Return the [x, y] coordinate for the center point of the cell that contains the specified text.  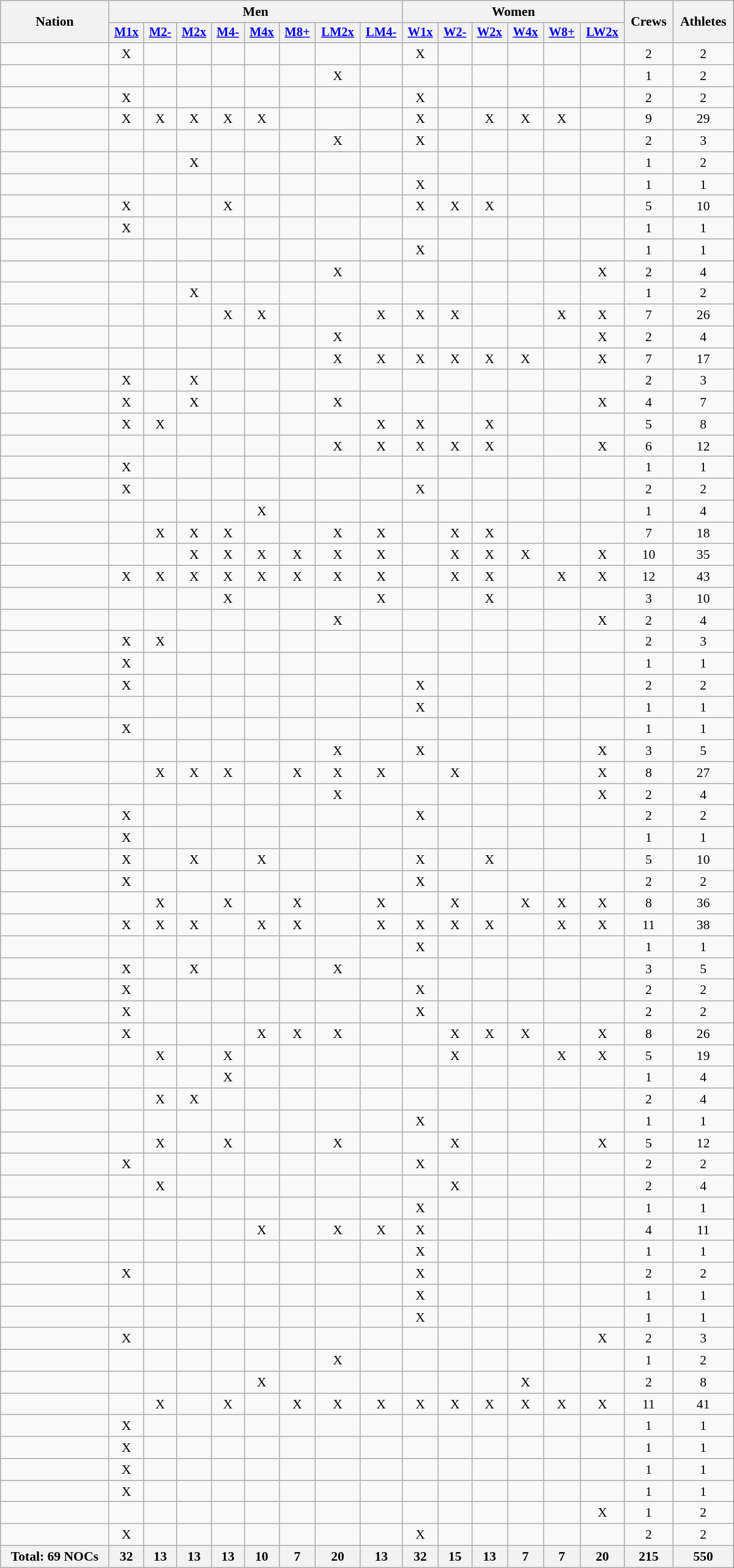
19 [703, 1056]
W8+ [562, 33]
LM2x [338, 33]
M8+ [297, 33]
35 [703, 555]
9 [648, 119]
M2- [160, 33]
M4- [228, 33]
36 [703, 904]
W2- [455, 33]
550 [703, 1557]
38 [703, 925]
M1x [126, 33]
Nation [55, 22]
43 [703, 576]
27 [703, 773]
41 [703, 1404]
LM4- [382, 33]
W1x [421, 33]
W4x [526, 33]
Women [514, 12]
M2x [195, 33]
18 [703, 533]
Total: 69 NOCs [55, 1557]
17 [703, 359]
LW2x [602, 33]
Athletes [703, 22]
W2x [489, 33]
M4x [262, 33]
215 [648, 1557]
29 [703, 119]
Men [256, 12]
Crews [648, 22]
15 [455, 1557]
6 [648, 446]
